Provide the (x, y) coordinate of the cell's center where the given text is located.  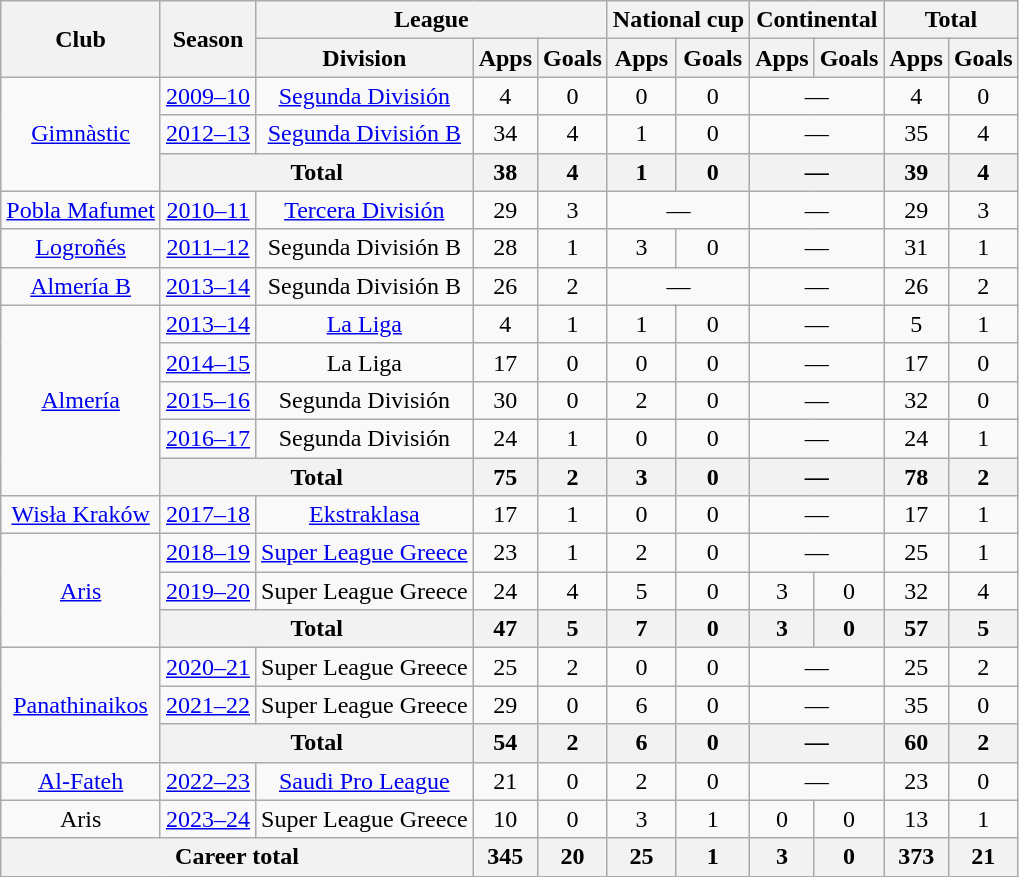
Season (208, 39)
7 (641, 629)
373 (916, 857)
10 (505, 819)
13 (916, 819)
Tercera División (365, 210)
2012–13 (208, 134)
2023–24 (208, 819)
2011–12 (208, 248)
Al-Fateh (81, 781)
Wisła Kraków (81, 515)
2009–10 (208, 96)
47 (505, 629)
Almería (81, 400)
2016–17 (208, 438)
Logroñés (81, 248)
Almería B (81, 286)
Pobla Mafumet (81, 210)
2021–22 (208, 705)
54 (505, 743)
31 (916, 248)
League (432, 20)
Saudi Pro League (365, 781)
Division (365, 58)
National cup (678, 20)
39 (916, 172)
2018–19 (208, 553)
34 (505, 134)
2022–23 (208, 781)
75 (505, 477)
Continental (817, 20)
Career total (237, 857)
2020–21 (208, 667)
Gimnàstic (81, 134)
28 (505, 248)
Panathinaikos (81, 705)
78 (916, 477)
Club (81, 39)
2015–16 (208, 400)
2014–15 (208, 362)
Ekstraklasa (365, 515)
20 (573, 857)
38 (505, 172)
57 (916, 629)
345 (505, 857)
60 (916, 743)
2019–20 (208, 591)
30 (505, 400)
2017–18 (208, 515)
2010–11 (208, 210)
